Pinpoint the cell where the given text exists, returning its [X, Y] midpoint coordinate. 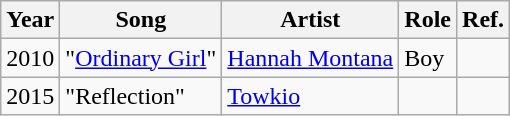
Role [428, 20]
2010 [30, 58]
Hannah Montana [310, 58]
"Ordinary Girl" [141, 58]
Boy [428, 58]
Year [30, 20]
Artist [310, 20]
Song [141, 20]
2015 [30, 96]
Towkio [310, 96]
"Reflection" [141, 96]
Ref. [484, 20]
